For the text-containing cell, return its midpoint in (x, y) coordinate format. 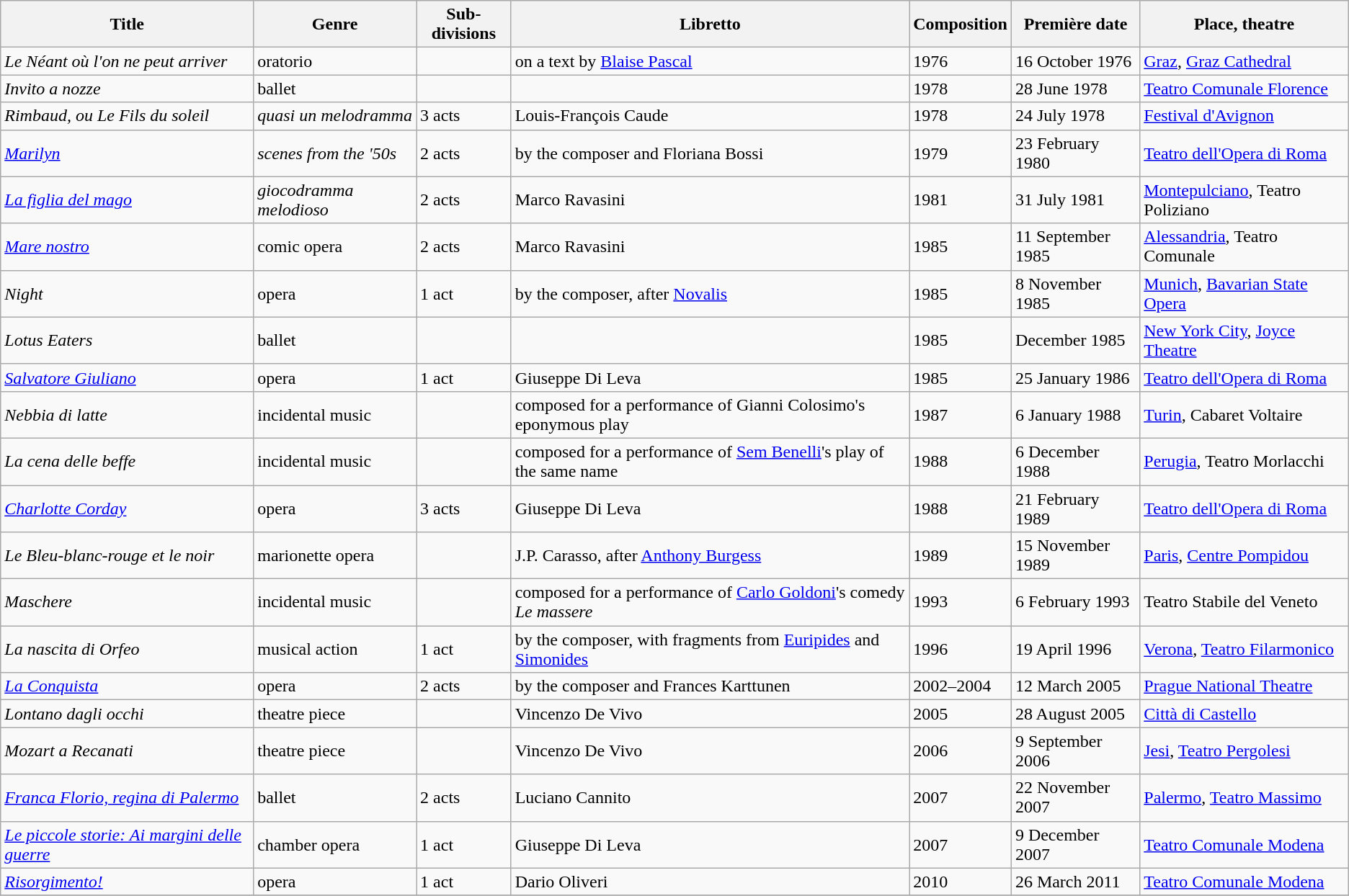
La nascita di Orfeo (127, 650)
24 July 1978 (1075, 116)
Sub­divisions (464, 24)
12 March 2005 (1075, 686)
Genre (335, 24)
J.P. Carasso, after Anthony Burgess (710, 556)
Rimbaud, ou Le Fils du soleil (127, 116)
25 January 1986 (1075, 377)
by the composer and Floriana Bossi (710, 153)
6 December 1988 (1075, 461)
musical action (335, 650)
Festival d'Avignon (1245, 116)
La Conquista (127, 686)
Nebbia di latte (127, 415)
composed for a performance of Gianni Colosimo's eponymous play (710, 415)
Night (127, 294)
comic opera (335, 246)
Place, theatre (1245, 24)
La figlia del mago (127, 200)
composed for a performance of Carlo Goldoni's comedy Le massere (710, 602)
Invito a nozze (127, 89)
Louis-François Caude (710, 116)
1979 (961, 153)
31 July 1981 (1075, 200)
Mozart a Recanati (127, 751)
8 November 1985 (1075, 294)
Teatro Comunale Florence (1245, 89)
Dario Oliveri (710, 882)
Lontano dagli occhi (127, 714)
giocodramma melodioso (335, 200)
1976 (961, 61)
Title (127, 24)
Alessandria, Teatro Comunale (1245, 246)
Marilyn (127, 153)
Le piccole storie: Ai margini delle guerre (127, 844)
Composition (961, 24)
on a text by Blaise Pascal (710, 61)
2002–2004 (961, 686)
Première date (1075, 24)
6 January 1988 (1075, 415)
La cena delle beffe (127, 461)
1989 (961, 556)
by the composer, with fragments from Euripides and Simonides (710, 650)
Montepulciano, Teatro Poliziano (1245, 200)
19 April 1996 (1075, 650)
quasi un melodramma (335, 116)
oratorio (335, 61)
1987 (961, 415)
Luciano Cannito (710, 798)
Turin, Cabaret Voltaire (1245, 415)
Graz, Graz Cathedral (1245, 61)
Charlotte Corday (127, 509)
Mare nostro (127, 246)
Libretto (710, 24)
Le Néant où l'on ne peut arriver (127, 61)
Palermo, Teatro Massimo (1245, 798)
by the composer, after Novalis (710, 294)
scenes from the '50s (335, 153)
6 February 1993 (1075, 602)
Salvatore Giuliano (127, 377)
11 September 1985 (1075, 246)
16 October 1976 (1075, 61)
9 December 2007 (1075, 844)
Paris, Centre Pompidou (1245, 556)
2005 (961, 714)
1996 (961, 650)
21 February 1989 (1075, 509)
Lotus Eaters (127, 340)
Risorgimento! (127, 882)
1993 (961, 602)
Perugia, Teatro Morlacchi (1245, 461)
chamber opera (335, 844)
28 June 1978 (1075, 89)
22 November 2007 (1075, 798)
composed for a performance of Sem Benelli's play of the same name (710, 461)
Franca Florio, regina di Palermo (127, 798)
Città di Castello (1245, 714)
Le Bleu-blanc-rouge et le noir (127, 556)
Teatro Stabile del Veneto (1245, 602)
by the composer and Frances Karttunen (710, 686)
Maschere (127, 602)
Prague National Theatre (1245, 686)
2006 (961, 751)
New York City, Joyce Theatre (1245, 340)
Verona, Teatro Filarmonico (1245, 650)
15 November 1989 (1075, 556)
23 February 1980 (1075, 153)
Munich, Bavarian State Opera (1245, 294)
Jesi, Teatro Pergolesi (1245, 751)
1981 (961, 200)
marionette opera (335, 556)
9 September 2006 (1075, 751)
26 March 2011 (1075, 882)
28 August 2005 (1075, 714)
2010 (961, 882)
December 1985 (1075, 340)
